For the text-containing cell, return its midpoint in (x, y) coordinate format. 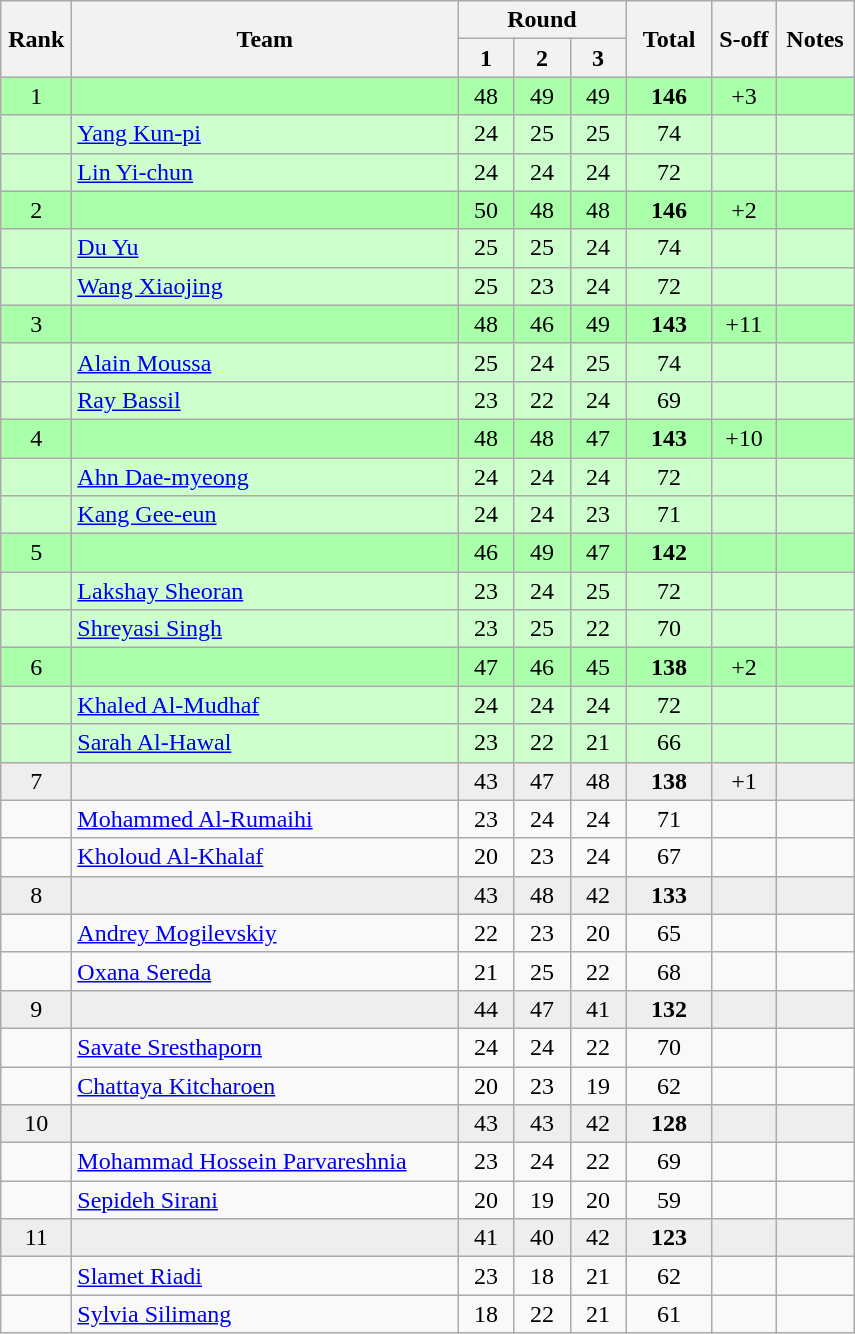
+1 (744, 781)
Yang Kun-pi (265, 134)
11 (36, 1238)
4 (36, 438)
Andrey Mogilevskiy (265, 933)
128 (669, 1124)
+11 (744, 324)
59 (669, 1200)
Alain Moussa (265, 362)
Kang Gee-eun (265, 515)
Lakshay Sheoran (265, 591)
Sepideh Sirani (265, 1200)
8 (36, 895)
133 (669, 895)
61 (669, 1314)
68 (669, 971)
6 (36, 667)
44 (486, 1009)
+10 (744, 438)
65 (669, 933)
Notes (816, 39)
+3 (744, 96)
9 (36, 1009)
Oxana Sereda (265, 971)
Ray Bassil (265, 400)
45 (598, 667)
Sarah Al-Hawal (265, 743)
Du Yu (265, 248)
66 (669, 743)
50 (486, 210)
Ahn Dae-myeong (265, 477)
Round (542, 20)
Chattaya Kitcharoen (265, 1085)
Kholoud Al-Khalaf (265, 857)
Khaled Al-Mudhaf (265, 705)
Wang Xiaojing (265, 286)
132 (669, 1009)
Savate Sresthaporn (265, 1047)
Team (265, 39)
10 (36, 1124)
142 (669, 553)
123 (669, 1238)
Total (669, 39)
5 (36, 553)
Mohammad Hossein Parvareshnia (265, 1162)
Mohammed Al-Rumaihi (265, 819)
S-off (744, 39)
Shreyasi Singh (265, 629)
Rank (36, 39)
67 (669, 857)
Lin Yi-chun (265, 172)
40 (542, 1238)
Sylvia Silimang (265, 1314)
Slamet Riadi (265, 1276)
7 (36, 781)
